Provide the (x, y) coordinate of the cell's center where the given text is located.  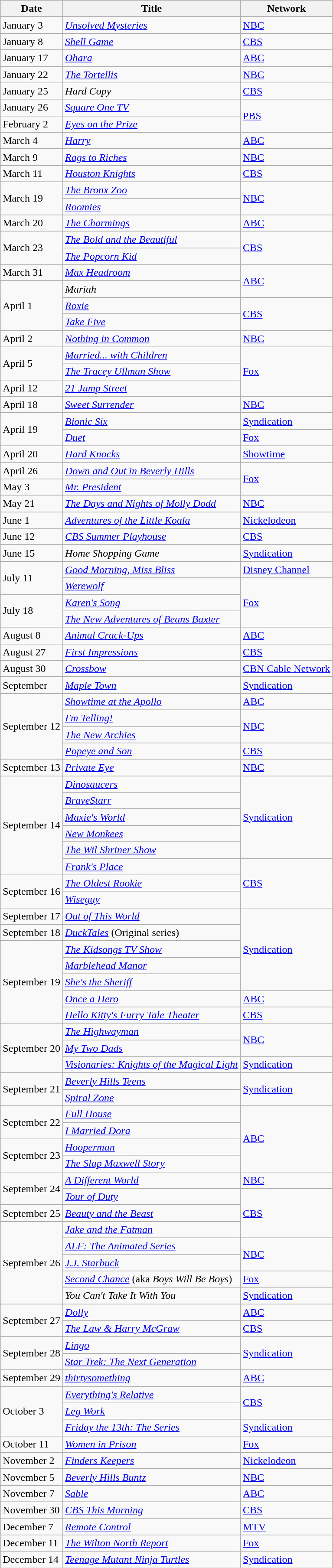
April 26 (32, 470)
thirtysomething (151, 1378)
June 15 (32, 553)
The Charmings (151, 223)
DuckTales (Original series) (151, 932)
The Highwayman (151, 1032)
Disney Channel (286, 570)
You Can't Take It With You (151, 1296)
Jake and the Fatman (151, 1229)
Maxie's World (151, 817)
First Impressions (151, 652)
September 23 (32, 1155)
Hard Knocks (151, 454)
May 21 (32, 504)
Shell Game (151, 42)
Wiseguy (151, 900)
September 12 (32, 726)
April 1 (32, 306)
Mariah (151, 289)
May 3 (32, 487)
Bionic Six (151, 421)
Max Headroom (151, 273)
The Tortellis (151, 75)
I'm Telling! (151, 718)
Beverly Hills Buntz (151, 1477)
BraveStarr (151, 801)
My Two Dads (151, 1048)
Sweet Surrender (151, 404)
CBN Cable Network (286, 668)
November 7 (32, 1493)
Finders Keepers (151, 1460)
April 5 (32, 363)
September 19 (32, 982)
October 3 (32, 1411)
January 22 (32, 75)
April 20 (32, 454)
Home Shopping Game (151, 553)
Hooperman (151, 1147)
September 16 (32, 891)
Take Five (151, 322)
Frank's Place (151, 867)
Spiral Zone (151, 1098)
Animal Crack-Ups (151, 636)
The Slap Maxwell Story (151, 1164)
January 26 (32, 108)
CBS Summer Playhouse (151, 537)
PBS (286, 116)
February 2 (32, 124)
April 12 (32, 388)
Eyes on the Prize (151, 124)
Crossbow (151, 668)
Out of This World (151, 916)
June 1 (32, 520)
A Different World (151, 1180)
Friday the 13th: The Series (151, 1428)
September 24 (32, 1188)
Karen's Song (151, 603)
July 11 (32, 578)
April 2 (32, 339)
Remote Control (151, 1526)
December 11 (32, 1543)
Everything's Relative (151, 1395)
March 11 (32, 173)
Hello Kitty's Furry Tale Theater (151, 1015)
Nothing in Common (151, 339)
Private Eye (151, 768)
December 14 (32, 1560)
Once a Hero (151, 998)
August 30 (32, 668)
The Law & Harry McGraw (151, 1329)
October 11 (32, 1444)
April 19 (32, 429)
September 21 (32, 1089)
Duet (151, 437)
Rags to Riches (151, 157)
Roxie (151, 306)
Beauty and the Beast (151, 1213)
Title (151, 9)
September 28 (32, 1353)
Roomies (151, 207)
The New Adventures of Beans Baxter (151, 619)
The Oldest Rookie (151, 883)
Lingo (151, 1345)
September 17 (32, 916)
September 20 (32, 1048)
New Monkees (151, 834)
21 Jump Street (151, 388)
April 18 (32, 404)
ALF: The Animated Series (151, 1246)
Women in Prison (151, 1444)
Maple Town (151, 685)
March 31 (32, 273)
Mr. President (151, 487)
The Popcorn Kid (151, 256)
The Wil Shriner Show (151, 850)
The Wilton North Report (151, 1543)
January 3 (32, 25)
Beverly Hills Teens (151, 1081)
Showtime (286, 454)
November 2 (32, 1460)
January 17 (32, 58)
September 29 (32, 1378)
September 18 (32, 932)
March 4 (32, 140)
August 8 (32, 636)
She's the Sheriff (151, 982)
September 27 (32, 1320)
Sable (151, 1493)
Showtime at the Apollo (151, 701)
Houston Knights (151, 173)
Adventures of the Little Koala (151, 520)
Network (286, 9)
Tour of Duty (151, 1196)
Ohara (151, 58)
September 26 (32, 1262)
Werewolf (151, 586)
March 20 (32, 223)
Harry (151, 140)
Good Morning, Miss Bliss (151, 570)
September (32, 685)
Leg Work (151, 1411)
Teenage Mutant Ninja Turtles (151, 1560)
Date (32, 9)
Popeye and Son (151, 751)
The Kidsongs TV Show (151, 949)
Full House (151, 1114)
Dolly (151, 1312)
Second Chance (aka Boys Will Be Boys) (151, 1279)
MTV (286, 1526)
Star Trek: The Next Generation (151, 1362)
September 13 (32, 768)
June 12 (32, 537)
The Days and Nights of Molly Dodd (151, 504)
September 14 (32, 825)
Unsolved Mysteries (151, 25)
I Married Dora (151, 1131)
March 19 (32, 198)
August 27 (32, 652)
September 22 (32, 1122)
March 23 (32, 248)
September 25 (32, 1213)
Married... with Children (151, 355)
November 30 (32, 1510)
The Tracey Ullman Show (151, 372)
December 7 (32, 1526)
Square One TV (151, 108)
J.J. Starbuck (151, 1263)
Marblehead Manor (151, 965)
The New Archies (151, 735)
January 8 (32, 42)
The Bold and the Beautiful (151, 240)
January 25 (32, 91)
CBS This Morning (151, 1510)
Hard Copy (151, 91)
November 5 (32, 1477)
Down and Out in Beverly Hills (151, 470)
The Bronx Zoo (151, 190)
Dinosaucers (151, 784)
Visionaries: Knights of the Magical Light (151, 1065)
March 9 (32, 157)
July 18 (32, 611)
